Provide the [X, Y] coordinate of the cell's center where the given text is located.  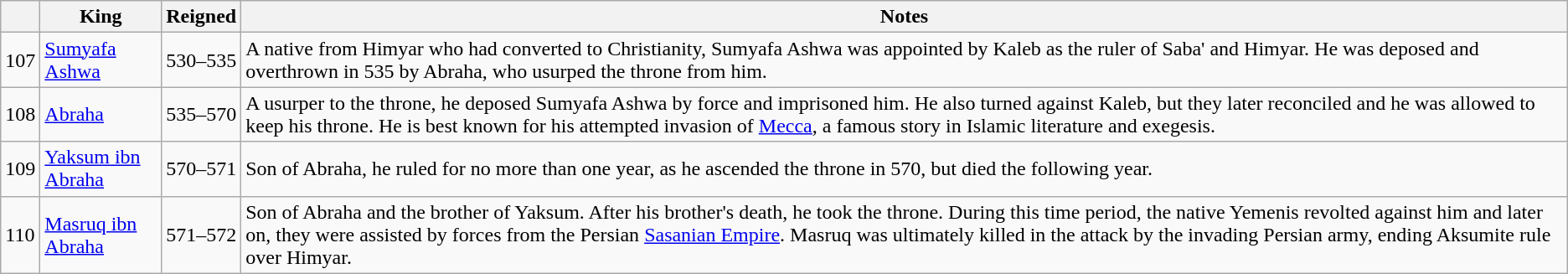
108 [20, 114]
Masruq ibn Abraha [101, 235]
Abraha [101, 114]
Notes [905, 17]
530–535 [201, 60]
571–572 [201, 235]
King [101, 17]
110 [20, 235]
Reigned [201, 17]
570–571 [201, 169]
Sumyafa Ashwa [101, 60]
109 [20, 169]
Yaksum ibn Abraha [101, 169]
107 [20, 60]
Son of Abraha, he ruled for no more than one year, as he ascended the throne in 570, but died the following year. [905, 169]
535–570 [201, 114]
